Output the (x, y) coordinate of the center of the cell containing the given text.  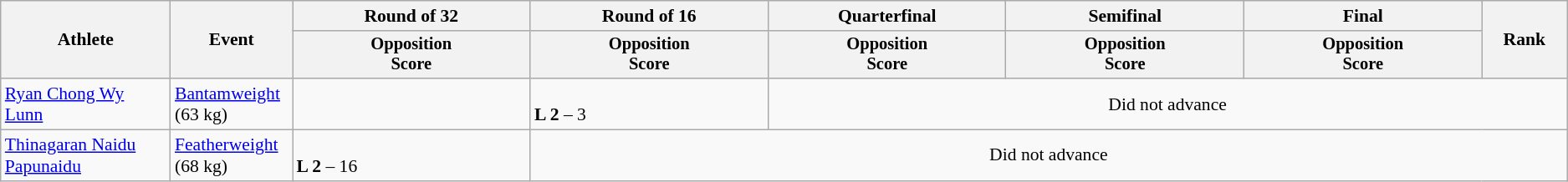
Athlete (85, 40)
Event (232, 40)
Ryan Chong Wy Lunn (85, 104)
L 2 – 3 (649, 104)
Final (1362, 16)
Round of 16 (649, 16)
Bantamweight (63 kg) (232, 104)
Featherweight (68 kg) (232, 155)
Rank (1525, 40)
Round of 32 (411, 16)
L 2 – 16 (411, 155)
Semifinal (1125, 16)
Thinagaran Naidu Papunaidu (85, 155)
Quarterfinal (886, 16)
